Return the (X, Y) coordinate for the center point of the cell that contains the specified text.  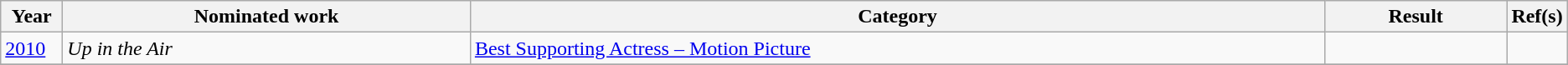
Result (1416, 17)
Best Supporting Actress – Motion Picture (897, 48)
Ref(s) (1537, 17)
Year (32, 17)
Up in the Air (266, 48)
Category (897, 17)
2010 (32, 48)
Nominated work (266, 17)
